Search for the cell housing the specified text and yield its [X, Y] center coordinate. 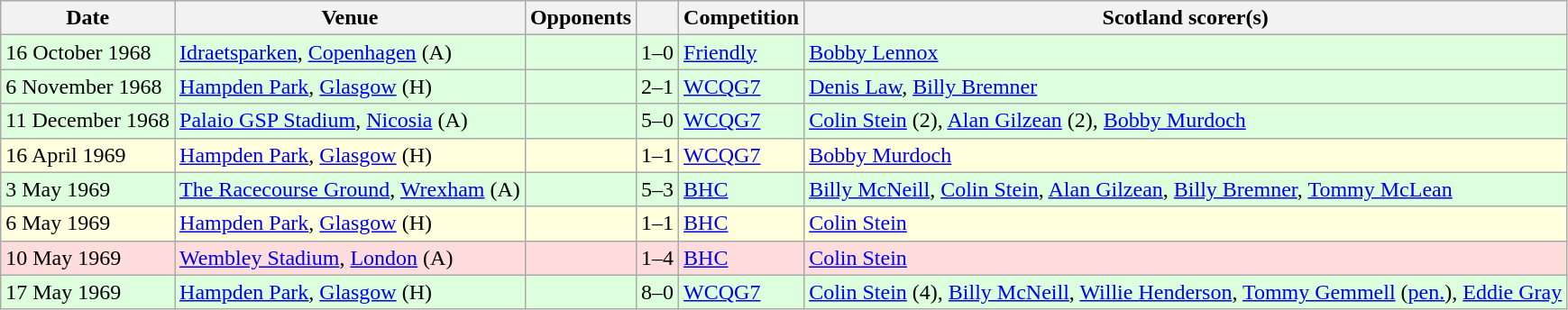
2–1 [658, 87]
Competition [741, 18]
16 October 1968 [88, 52]
Colin Stein (4), Billy McNeill, Willie Henderson, Tommy Gemmell (pen.), Eddie Gray [1186, 292]
Bobby Murdoch [1186, 155]
6 May 1969 [88, 223]
1–0 [658, 52]
Billy McNeill, Colin Stein, Alan Gilzean, Billy Bremner, Tommy McLean [1186, 189]
Date [88, 18]
Opponents [581, 18]
Denis Law, Billy Bremner [1186, 87]
16 April 1969 [88, 155]
Scotland scorer(s) [1186, 18]
8–0 [658, 292]
17 May 1969 [88, 292]
6 November 1968 [88, 87]
1–4 [658, 258]
5–0 [658, 121]
Colin Stein (2), Alan Gilzean (2), Bobby Murdoch [1186, 121]
3 May 1969 [88, 189]
Bobby Lennox [1186, 52]
10 May 1969 [88, 258]
The Racecourse Ground, Wrexham (A) [350, 189]
Idraetsparken, Copenhagen (A) [350, 52]
Venue [350, 18]
11 December 1968 [88, 121]
Palaio GSP Stadium, Nicosia (A) [350, 121]
Friendly [741, 52]
5–3 [658, 189]
Wembley Stadium, London (A) [350, 258]
